Identify which cell holds the provided text, then report its (X, Y) central coordinate. 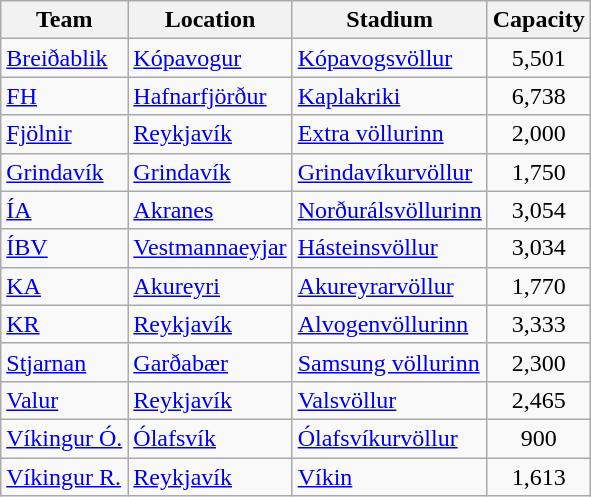
Valsvöllur (390, 400)
5,501 (538, 58)
Akranes (210, 210)
Stjarnan (64, 362)
ÍA (64, 210)
ÍBV (64, 248)
1,770 (538, 286)
Garðabær (210, 362)
3,034 (538, 248)
Víkingur Ó. (64, 438)
6,738 (538, 96)
Kópavogsvöllur (390, 58)
Víkingur R. (64, 477)
Akureyri (210, 286)
2,465 (538, 400)
FH (64, 96)
3,054 (538, 210)
Ólafsvík (210, 438)
KR (64, 324)
900 (538, 438)
Valur (64, 400)
Norðurálsvöllurinn (390, 210)
Ólafsvíkurvöllur (390, 438)
Hásteinsvöllur (390, 248)
Breiðablik (64, 58)
Samsung völlurinn (390, 362)
Akureyrarvöllur (390, 286)
Team (64, 20)
Capacity (538, 20)
Vestmannaeyjar (210, 248)
Grindavíkurvöllur (390, 172)
Kópavogur (210, 58)
Kaplakriki (390, 96)
Stadium (390, 20)
2,300 (538, 362)
Fjölnir (64, 134)
2,000 (538, 134)
KA (64, 286)
Víkin (390, 477)
Extra völlurinn (390, 134)
3,333 (538, 324)
Alvogenvöllurinn (390, 324)
1,613 (538, 477)
Location (210, 20)
1,750 (538, 172)
Hafnarfjörður (210, 96)
